Provide the (x, y) coordinate of the cell's center where the given text is located.  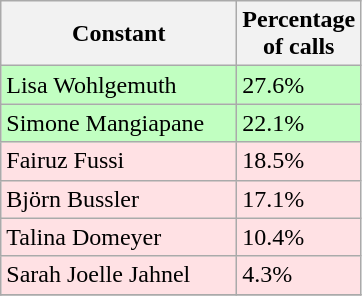
22.1% (299, 123)
18.5% (299, 161)
Constant (119, 34)
Lisa Wohlgemuth (119, 85)
17.1% (299, 199)
Fairuz Fussi (119, 161)
Sarah Joelle Jahnel (119, 275)
27.6% (299, 85)
Percentage of calls (299, 34)
Talina Domeyer (119, 237)
10.4% (299, 237)
Björn Bussler (119, 199)
4.3% (299, 275)
Simone Mangiapane (119, 123)
